Capture the cell that displays the provided text and extract its [x, y] central coordinate. 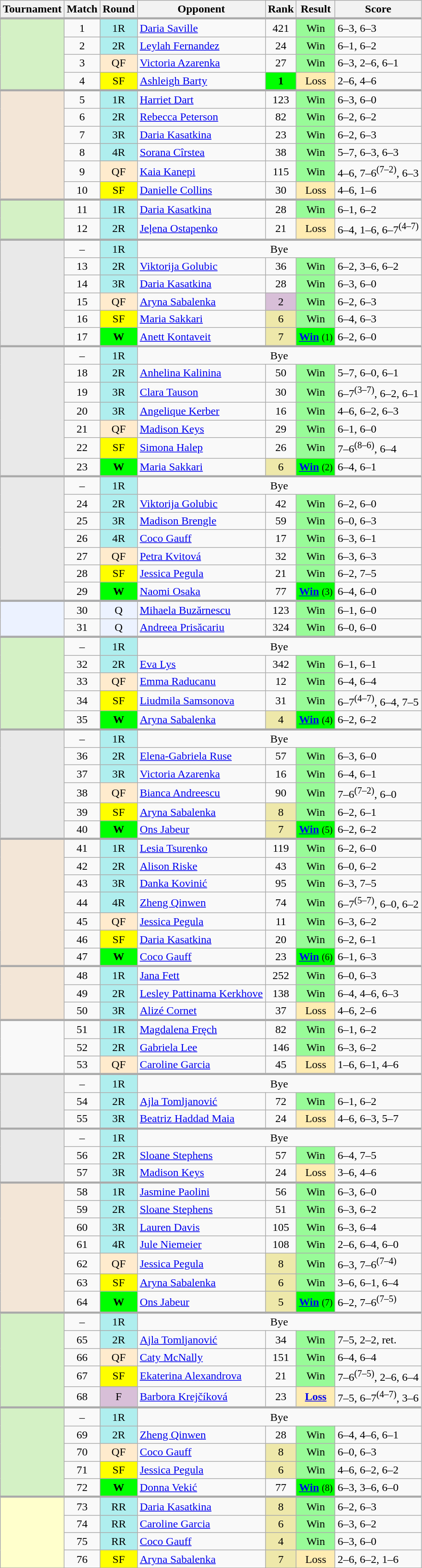
3–6, 6–1, 6–4 [378, 1283]
Win (6) [316, 957]
F [119, 1397]
6–4, 4–6, 6–1 [378, 1435]
6–0, 6–2 [378, 866]
Jeļena Ostapenko [201, 229]
6–2, 7–6(7–5) [378, 1302]
6–7(4–7), 6–4, 7–5 [378, 701]
119 [281, 848]
65 [82, 1340]
3–6, 4–6 [378, 1173]
Beatriz Haddad Maia [201, 1119]
Win (2) [316, 467]
6–3, 7–6(7–4) [378, 1264]
Win (4) [316, 720]
4–6, 6–2, 6–2 [378, 1470]
Jana Fett [201, 975]
115 [281, 172]
61 [82, 1244]
Kaia Kanepi [201, 172]
Jasmine Paolini [201, 1192]
6–3, 6–4 [378, 1227]
6–1, 6–1 [378, 664]
Win (5) [316, 830]
39 [82, 812]
6–4, 7–5 [378, 1155]
44 [82, 903]
6–3, 3–6, 6–0 [378, 1488]
7–5, 2–2, ret. [378, 1340]
Andreea Prisăcariu [201, 628]
138 [281, 993]
54 [82, 1101]
Lesley Pattinama Kerkhove [201, 993]
151 [281, 1357]
13 [82, 267]
14 [82, 284]
58 [82, 1192]
Leylah Fernandez [201, 46]
2–6, 6–2, 1–6 [378, 1559]
Rebecca Peterson [201, 117]
64 [82, 1302]
Clara Tauson [201, 392]
71 [82, 1470]
Win (1) [316, 337]
2–6, 4–6 [378, 81]
76 [82, 1559]
6–0, 6–0 [378, 628]
Eva Lys [201, 664]
4–6, 7–6(7–2), 6–3 [378, 172]
5–7, 6–3, 6–3 [378, 152]
Gabriela Lee [201, 1047]
6–7(3–7), 6–2, 6–1 [378, 392]
6–1, 6–3 [378, 957]
55 [82, 1119]
67 [82, 1376]
60 [82, 1227]
69 [82, 1435]
Anhelina Kalinina [201, 373]
Danka Kovinić [201, 884]
Angelique Kerber [201, 411]
Opponent [201, 10]
Barbora Krejčíková [201, 1397]
Win (3) [316, 592]
4–6, 2–6 [378, 1011]
Madison Brengle [201, 521]
52 [82, 1047]
19 [82, 392]
Harriet Dart [201, 100]
Naomi Osaka [201, 592]
Tournament [32, 10]
73 [82, 1506]
Liudmila Samsonova [201, 701]
22 [82, 448]
Rank [281, 10]
6–7(5–7), 6–0, 6–2 [378, 903]
Daria Saville [201, 28]
40 [82, 830]
6–4, 1–6, 6–7(4–7) [378, 229]
Win (7) [316, 1302]
25 [82, 521]
324 [281, 628]
49 [82, 993]
252 [281, 975]
Match [82, 10]
95 [281, 884]
6–4, 6–3 [378, 319]
342 [281, 664]
Petra Kvitová [201, 556]
18 [82, 373]
7–6(7–2), 6–0 [378, 793]
6–4, 6–0 [378, 592]
Sorana Cîrstea [201, 152]
105 [281, 1227]
10 [82, 191]
6–2, 3–6, 6–2 [378, 267]
48 [82, 975]
Magdalena Fręch [201, 1029]
90 [281, 793]
Ashleigh Barty [201, 81]
4–6, 6–3, 5–7 [378, 1119]
68 [82, 1397]
Simona Halep [201, 448]
4–6, 1–6 [378, 191]
35 [82, 720]
1–6, 6–1, 4–6 [378, 1065]
46 [82, 939]
7–6(7–5), 2–6, 6–4 [378, 1376]
5–7, 6–0, 6–1 [378, 373]
Alison Riske [201, 866]
Lesia Tsurenko [201, 848]
Elena-Gabriela Ruse [201, 756]
3 [82, 63]
Lauren Davis [201, 1227]
Danielle Collins [201, 191]
2–6, 6–4, 6–0 [378, 1244]
Ekaterina Alexandrova [201, 1376]
Alizé Cornet [201, 1011]
41 [82, 848]
9 [82, 172]
62 [82, 1264]
146 [281, 1047]
Bianca Andreescu [201, 793]
Win (8) [316, 1488]
4–6, 6–2, 6–3 [378, 411]
6–3, 6–1 [378, 539]
47 [82, 957]
Emma Raducanu [201, 682]
7–5, 6–7(4–7), 3–6 [378, 1397]
70 [82, 1452]
Donna Vekić [201, 1488]
Round [119, 10]
33 [82, 682]
15 [82, 302]
Score [378, 10]
Mihaela Buzărnescu [201, 610]
6–4, 4–6, 6–3 [378, 993]
53 [82, 1065]
6–3, 7–5 [378, 884]
63 [82, 1283]
6–2, 7–5 [378, 574]
Jule Niemeier [201, 1244]
Result [316, 10]
7–6(8–6), 6–4 [378, 448]
75 [82, 1541]
Anett Kontaveit [201, 337]
66 [82, 1357]
421 [281, 28]
6–3, 2–6, 6–1 [378, 63]
108 [281, 1244]
Caty McNally [201, 1357]
